Search for the cell housing the specified text and yield its [X, Y] center coordinate. 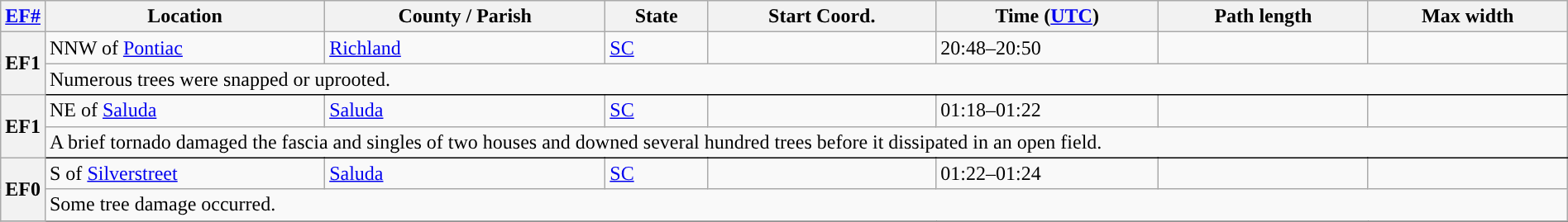
01:22–01:24 [1047, 173]
Time (UTC) [1047, 17]
Numerous trees were snapped or uprooted. [806, 79]
01:18–01:22 [1047, 111]
Richland [465, 48]
EF# [23, 17]
Location [184, 17]
Start Coord. [822, 17]
County / Parish [465, 17]
S of Silverstreet [184, 173]
EF0 [23, 189]
NE of Saluda [184, 111]
Path length [1263, 17]
A brief tornado damaged the fascia and singles of two houses and downed several hundred trees before it dissipated in an open field. [806, 142]
Some tree damage occurred. [806, 205]
20:48–20:50 [1047, 48]
State [657, 17]
Max width [1467, 17]
NNW of Pontiac [184, 48]
